Return the (X, Y) coordinate for the center point of the cell that contains the specified text.  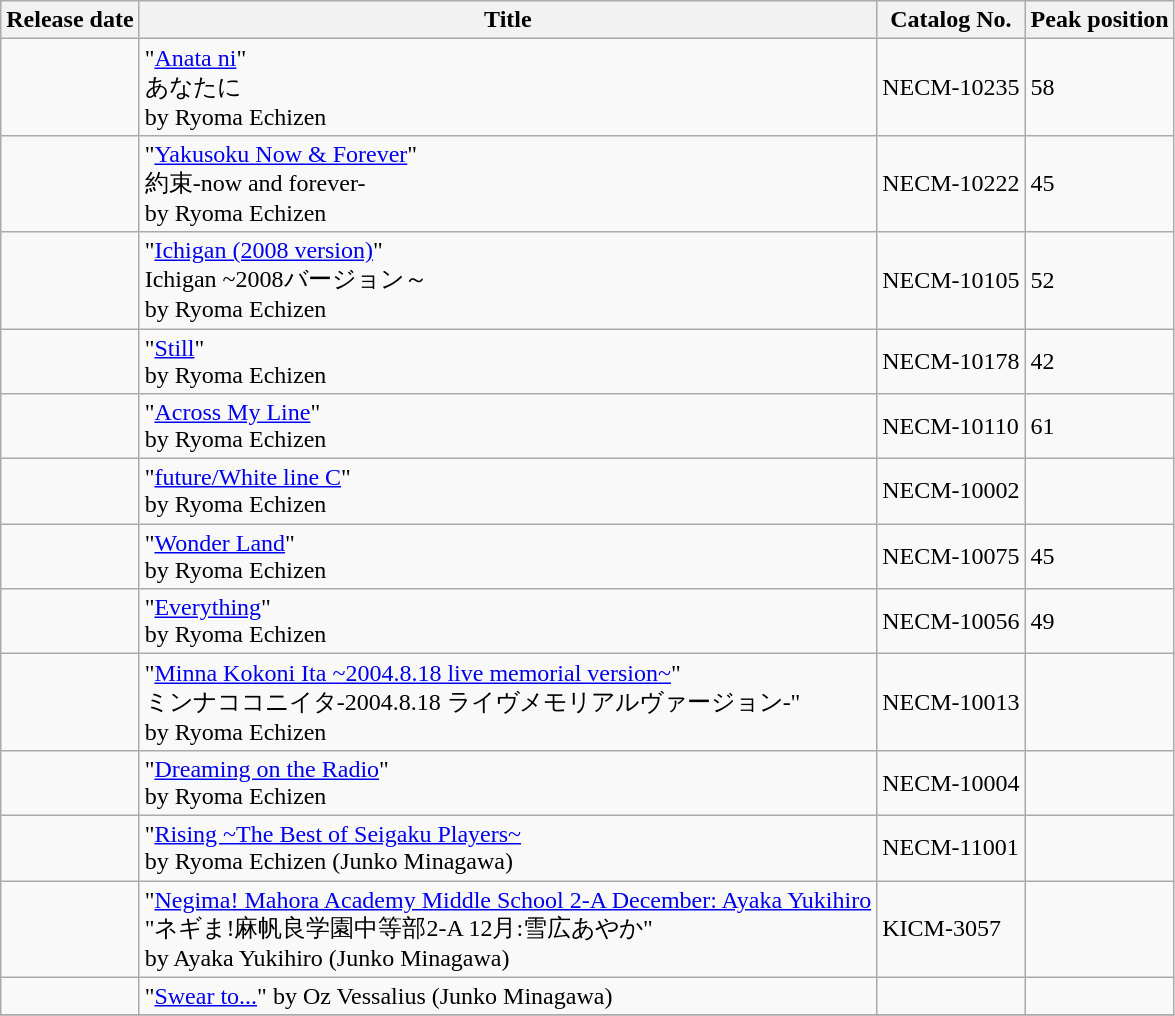
NECM-11001 (951, 848)
NECM-10235 (951, 88)
NECM-10075 (951, 556)
42 (1100, 360)
"Rising ~The Best of Seigaku Players~by Ryoma Echizen (Junko Minagawa) (508, 848)
58 (1100, 88)
61 (1100, 426)
"Yakusoku Now & Forever"約束-now and forever-by Ryoma Echizen (508, 184)
"future/White line C"by Ryoma Echizen (508, 492)
NECM-10110 (951, 426)
NECM-10056 (951, 622)
Catalog No. (951, 20)
"Ichigan (2008 version)"Ichigan ~2008バージョン～ by Ryoma Echizen (508, 280)
"Swear to..." by Oz Vessalius (Junko Minagawa) (508, 996)
"Across My Line"by Ryoma Echizen (508, 426)
"Dreaming on the Radio"by Ryoma Echizen (508, 782)
NECM-10004 (951, 782)
NECM-10222 (951, 184)
Title (508, 20)
NECM-10002 (951, 492)
NECM-10013 (951, 702)
Release date (70, 20)
"Everything"by Ryoma Echizen (508, 622)
Peak position (1100, 20)
KICM-3057 (951, 928)
NECM-10178 (951, 360)
49 (1100, 622)
52 (1100, 280)
"Minna Kokoni Ita ~2004.8.18 live memorial version~"ミンナココニイタ-2004.8.18 ライヴメモリアルヴァージョン-"by Ryoma Echizen (508, 702)
"Wonder Land"by Ryoma Echizen (508, 556)
"Negima! Mahora Academy Middle School 2-A December: Ayaka Yukihiro"ネギま!麻帆良学園中等部2-A 12月:雪広あやか"by Ayaka Yukihiro (Junko Minagawa) (508, 928)
NECM-10105 (951, 280)
"Still"by Ryoma Echizen (508, 360)
"Anata ni"あなたに by Ryoma Echizen (508, 88)
